Extract the (x, y) coordinate from the center of the cell holding the provided text.  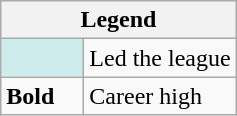
Legend (118, 20)
Career high (160, 96)
Led the league (160, 58)
Bold (42, 96)
